Determine the (x, y) coordinate at the center of the cell enclosing the given text.  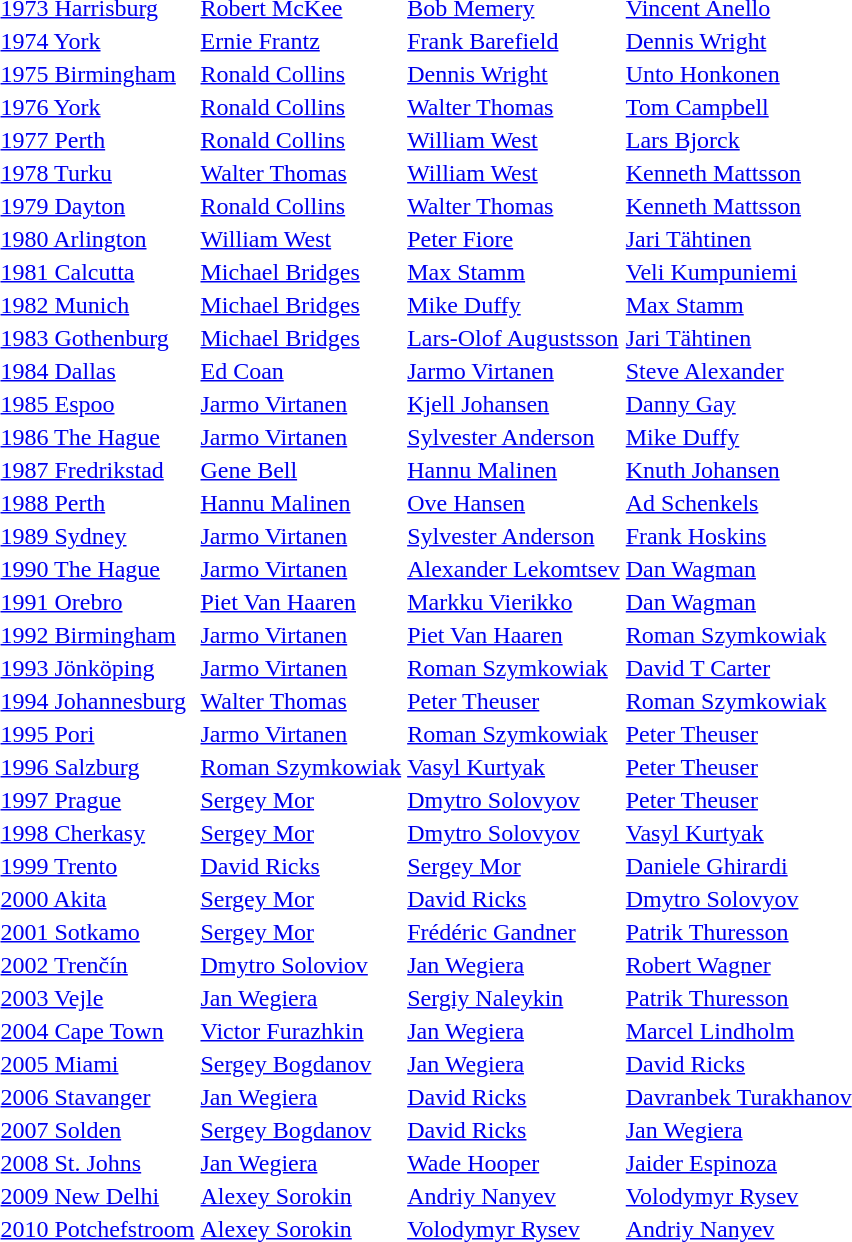
Mike Duffy (514, 305)
Frank Barefield (514, 41)
Sergiy Naleykin (514, 998)
Gene Bell (301, 470)
Andriy Nanyev (514, 1196)
Victor Furazhkin (301, 1031)
Alexey Sorokin (301, 1196)
Dmytro Soloviov (301, 965)
Peter Fiore (514, 239)
Vasyl Kurtyak (514, 767)
Lars-Olof Augustsson (514, 338)
Markku Vierikko (514, 602)
Peter Theuser (514, 701)
Alexander Lekomtsev (514, 569)
Ernie Frantz (301, 41)
Kjell Johansen (514, 404)
Dennis Wright (514, 74)
Frédéric Gandner (514, 932)
Ed Coan (301, 371)
Wade Hooper (514, 1163)
Max Stamm (514, 272)
Ove Hansen (514, 503)
